Output the [x, y] coordinate of the center of the cell containing the given text.  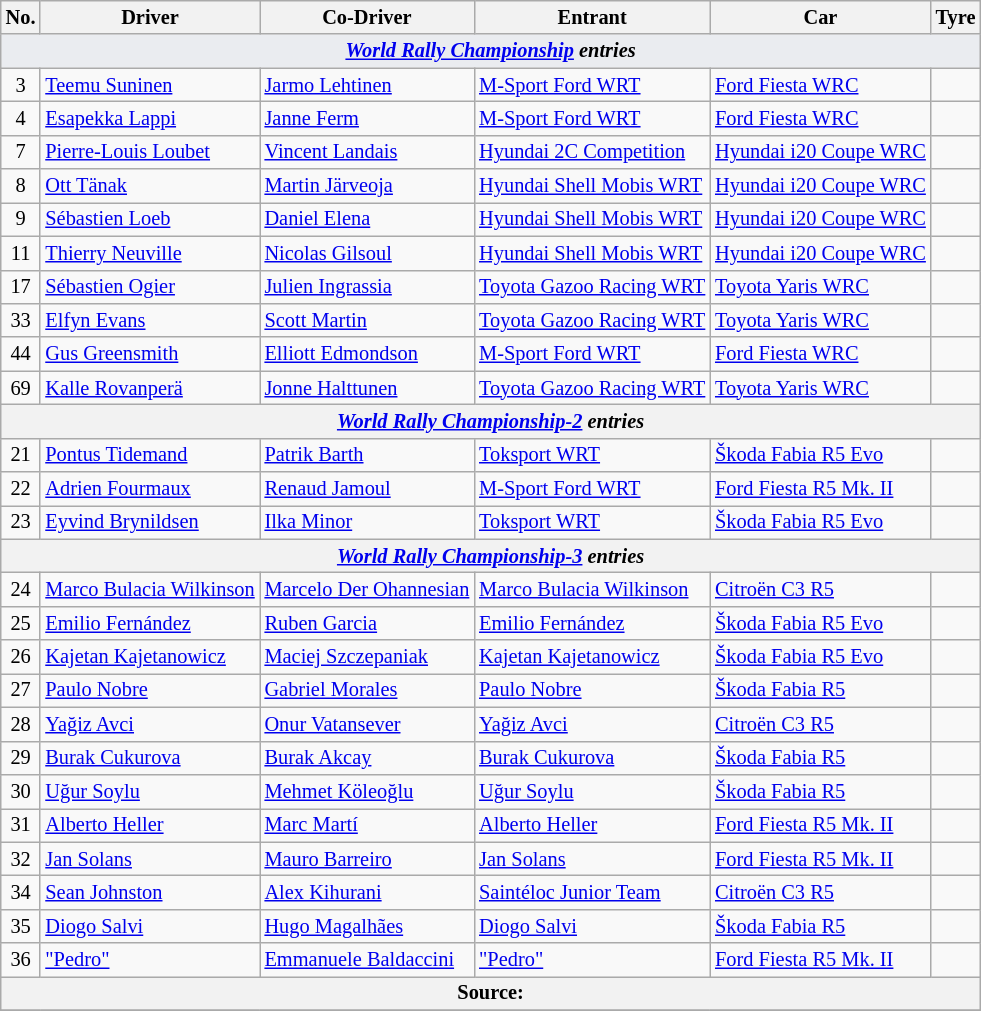
Emmanuele Baldaccini [368, 960]
Mauro Barreiro [368, 859]
Kalle Rovanperä [150, 388]
Driver [150, 17]
7 [21, 152]
Sébastien Loeb [150, 219]
34 [21, 892]
Onur Vatansever [368, 724]
World Rally Championship-2 entries [491, 421]
Adrien Fourmaux [150, 489]
69 [21, 388]
Sean Johnston [150, 892]
World Rally Championship-3 entries [491, 556]
Gus Greensmith [150, 354]
Hyundai 2C Competition [592, 152]
Gabriel Morales [368, 690]
Jarmo Lehtinen [368, 85]
Patrik Barth [368, 455]
Vincent Landais [368, 152]
Co-Driver [368, 17]
Mehmet Köleoğlu [368, 791]
World Rally Championship entries [491, 51]
Car [820, 17]
Martin Järveoja [368, 186]
Scott Martin [368, 320]
Eyvind Brynildsen [150, 522]
Esapekka Lappi [150, 118]
31 [21, 825]
26 [21, 657]
23 [21, 522]
Daniel Elena [368, 219]
Alex Kihurani [368, 892]
Thierry Neuville [150, 253]
Elliott Edmondson [368, 354]
Marcelo Der Ohannesian [368, 589]
30 [21, 791]
21 [21, 455]
8 [21, 186]
27 [21, 690]
11 [21, 253]
Marc Martí [368, 825]
35 [21, 926]
Pierre-Louis Loubet [150, 152]
Janne Ferm [368, 118]
Entrant [592, 17]
29 [21, 758]
3 [21, 85]
17 [21, 287]
Ilka Minor [368, 522]
Ott Tänak [150, 186]
Hugo Magalhães [368, 926]
4 [21, 118]
9 [21, 219]
24 [21, 589]
Saintéloc Junior Team [592, 892]
Teemu Suninen [150, 85]
36 [21, 960]
28 [21, 724]
32 [21, 859]
22 [21, 489]
44 [21, 354]
Pontus Tidemand [150, 455]
Maciej Szczepaniak [368, 657]
Sébastien Ogier [150, 287]
Tyre [956, 17]
Renaud Jamoul [368, 489]
Ruben Garcia [368, 623]
Julien Ingrassia [368, 287]
Jonne Halttunen [368, 388]
No. [21, 17]
Burak Akcay [368, 758]
Elfyn Evans [150, 320]
33 [21, 320]
Source: [491, 993]
Nicolas Gilsoul [368, 253]
25 [21, 623]
